For the text-containing cell, return its midpoint in [X, Y] coordinate format. 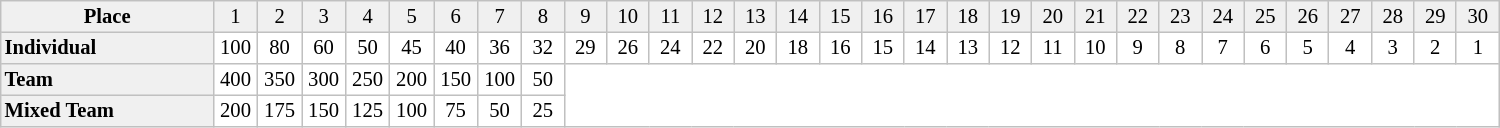
400 [236, 80]
Mixed Team [108, 111]
Team [108, 80]
23 [1180, 16]
27 [1350, 16]
60 [324, 48]
28 [1392, 16]
175 [280, 111]
80 [280, 48]
300 [324, 80]
19 [1010, 16]
17 [925, 16]
40 [456, 48]
125 [368, 111]
350 [280, 80]
Place [108, 16]
45 [412, 48]
30 [1478, 16]
Individual [108, 48]
21 [1095, 16]
250 [368, 80]
75 [456, 111]
32 [543, 48]
36 [500, 48]
